Return [X, Y] of the center of cell containing provided text 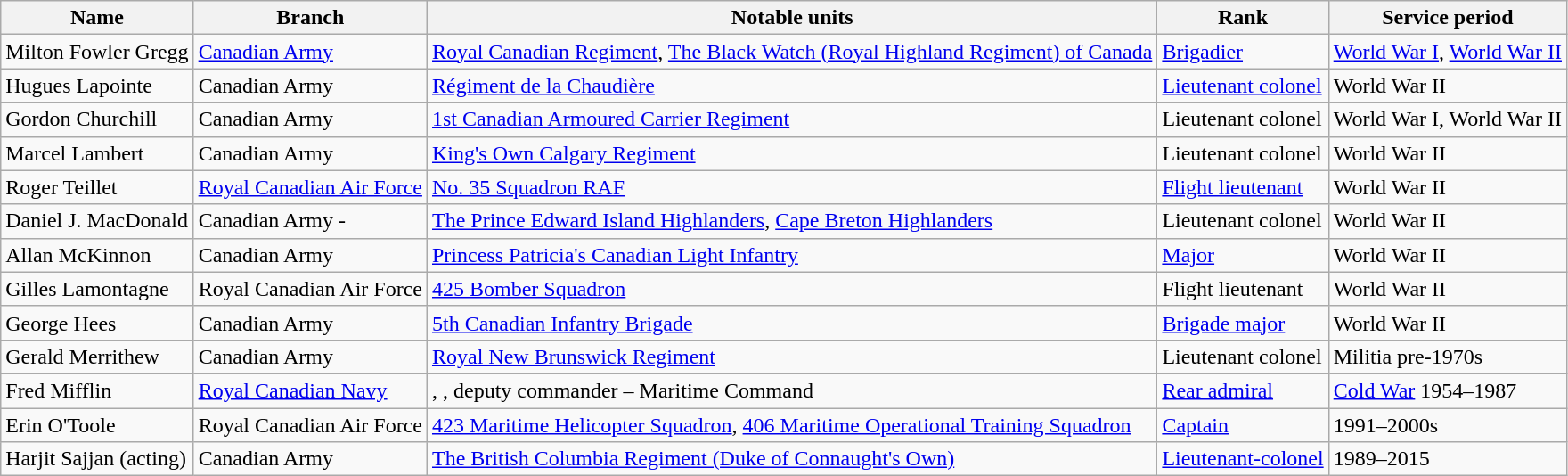
1991–2000s [1447, 425]
Rear admiral [1243, 390]
425 Bomber Squadron [791, 289]
Service period [1447, 18]
Branch [310, 18]
Lieutenant-colonel [1243, 459]
Roger Teillet [97, 187]
423 Maritime Helicopter Squadron, 406 Maritime Operational Training Squadron [791, 425]
Notable units [791, 18]
Allan McKinnon [97, 255]
5th Canadian Infantry Brigade [791, 323]
Gilles Lamontagne [97, 289]
Captain [1243, 425]
Daniel J. MacDonald [97, 221]
King's Own Calgary Regiment [791, 153]
Militia pre-1970s [1447, 357]
Hugues Lapointe [97, 86]
Gerald Merrithew [97, 357]
Brigadier [1243, 52]
Gordon Churchill [97, 119]
No. 35 Squadron RAF [791, 187]
The Prince Edward Island Highlanders, Cape Breton Highlanders [791, 221]
Cold War 1954–1987 [1447, 390]
1989–2015 [1447, 459]
Fred Mifflin [97, 390]
Royal New Brunswick Regiment [791, 357]
1st Canadian Armoured Carrier Regiment [791, 119]
Princess Patricia's Canadian Light Infantry [791, 255]
Name [97, 18]
Rank [1243, 18]
Erin O'Toole [97, 425]
The British Columbia Regiment (Duke of Connaught's Own) [791, 459]
Harjit Sajjan (acting) [97, 459]
Royal Canadian Regiment, The Black Watch (Royal Highland Regiment) of Canada [791, 52]
Royal Canadian Navy [310, 390]
Marcel Lambert [97, 153]
Canadian Army - [310, 221]
Brigade major [1243, 323]
Major [1243, 255]
Régiment de la Chaudière [791, 86]
, , deputy commander – Maritime Command [791, 390]
Milton Fowler Gregg [97, 52]
George Hees [97, 323]
